Capture the cell that displays the provided text and extract its (X, Y) central coordinate. 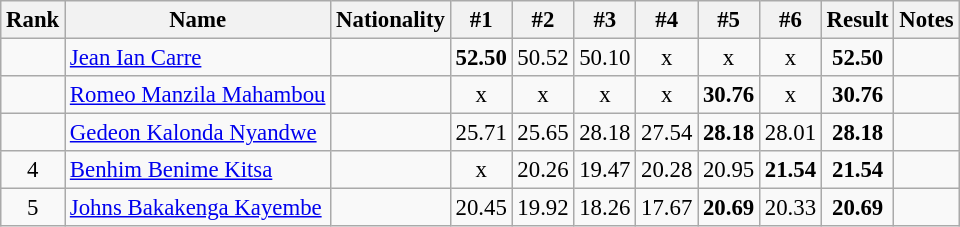
Johns Bakakenga Kayembe (198, 208)
Benhim Benime Kitsa (198, 170)
25.71 (481, 133)
#4 (667, 20)
Name (198, 20)
28.01 (790, 133)
#2 (543, 20)
Rank (33, 20)
17.67 (667, 208)
#6 (790, 20)
5 (33, 208)
19.92 (543, 208)
25.65 (543, 133)
#5 (729, 20)
Gedeon Kalonda Nyandwe (198, 133)
4 (33, 170)
20.33 (790, 208)
Jean Ian Carre (198, 58)
#3 (605, 20)
Romeo Manzila Mahambou (198, 95)
Nationality (390, 20)
27.54 (667, 133)
20.26 (543, 170)
20.28 (667, 170)
50.52 (543, 58)
18.26 (605, 208)
20.95 (729, 170)
20.45 (481, 208)
50.10 (605, 58)
Notes (926, 20)
19.47 (605, 170)
Result (858, 20)
#1 (481, 20)
